For the text-containing cell, return its midpoint in [x, y] coordinate format. 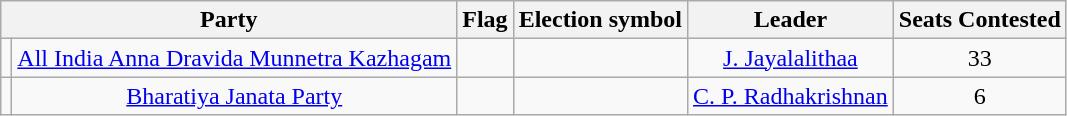
33 [980, 58]
6 [980, 96]
C. P. Radhakrishnan [791, 96]
Election symbol [600, 20]
Flag [485, 20]
All India Anna Dravida Munnetra Kazhagam [234, 58]
J. Jayalalithaa [791, 58]
Bharatiya Janata Party [234, 96]
Seats Contested [980, 20]
Party [229, 20]
Leader [791, 20]
